Provide the [x, y] coordinate of the cell's center where the given text is located.  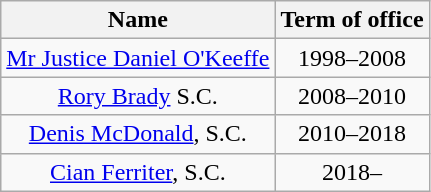
Term of office [352, 20]
1998–2008 [352, 58]
Rory Brady S.C. [138, 96]
2008–2010 [352, 96]
Name [138, 20]
Denis McDonald, S.C. [138, 134]
Cian Ferriter, S.C. [138, 172]
2018– [352, 172]
Mr Justice Daniel O'Keeffe [138, 58]
2010–2018 [352, 134]
